Capture the cell that displays the provided text and extract its [x, y] central coordinate. 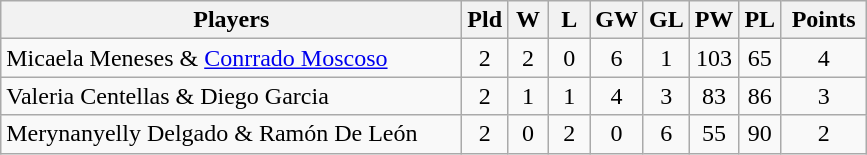
W [528, 20]
PW [714, 20]
86 [760, 96]
GL [666, 20]
55 [714, 134]
103 [714, 58]
PL [760, 20]
83 [714, 96]
Valeria Centellas & Diego Garcia [232, 96]
Players [232, 20]
Points [824, 20]
GW [617, 20]
Micaela Meneses & Conrrado Moscoso [232, 58]
90 [760, 134]
L [570, 20]
65 [760, 58]
Pld [485, 20]
Merynanyelly Delgado & Ramón De León [232, 134]
